Identify which cell holds the provided text, then report its [x, y] central coordinate. 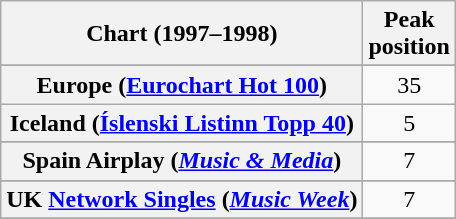
Europe (Eurochart Hot 100) [182, 85]
UK Network Singles (Music Week) [182, 199]
5 [409, 123]
Iceland (Íslenski Listinn Topp 40) [182, 123]
Chart (1997–1998) [182, 34]
35 [409, 85]
Spain Airplay (Music & Media) [182, 161]
Peakposition [409, 34]
